Locate the cell with the specified text and output its (X, Y) center coordinate. 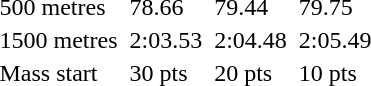
2:04.48 (251, 40)
2:03.53 (166, 40)
